Return [x, y] of the center of cell containing provided text 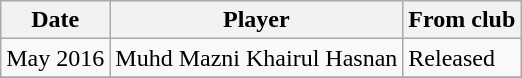
From club [462, 20]
Muhd Mazni Khairul Hasnan [256, 58]
May 2016 [56, 58]
Player [256, 20]
Date [56, 20]
Released [462, 58]
